Detect which cell encompasses the target text, then output its (x, y) center coordinate. 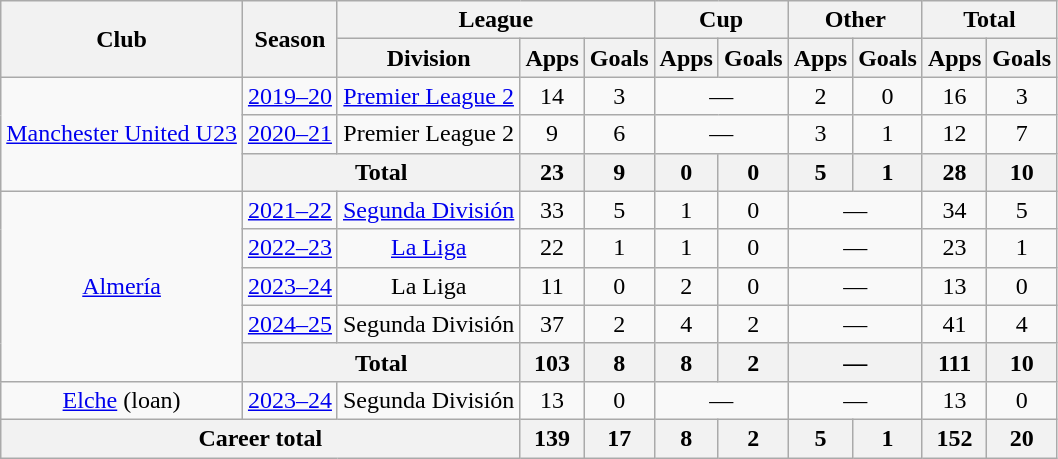
Elche (loan) (122, 400)
16 (954, 96)
Club (122, 39)
22 (552, 248)
2021–22 (290, 210)
12 (954, 134)
Cup (721, 20)
139 (552, 438)
37 (552, 324)
14 (552, 96)
11 (552, 286)
6 (619, 134)
41 (954, 324)
League (496, 20)
2022–23 (290, 248)
Season (290, 39)
Career total (260, 438)
Other (855, 20)
2019–20 (290, 96)
2020–21 (290, 134)
Division (428, 58)
20 (1022, 438)
Manchester United U23 (122, 134)
33 (552, 210)
7 (1022, 134)
111 (954, 362)
2024–25 (290, 324)
34 (954, 210)
28 (954, 172)
Almería (122, 286)
152 (954, 438)
17 (619, 438)
103 (552, 362)
